Provide the (X, Y) coordinate of the cell's center where the given text is located.  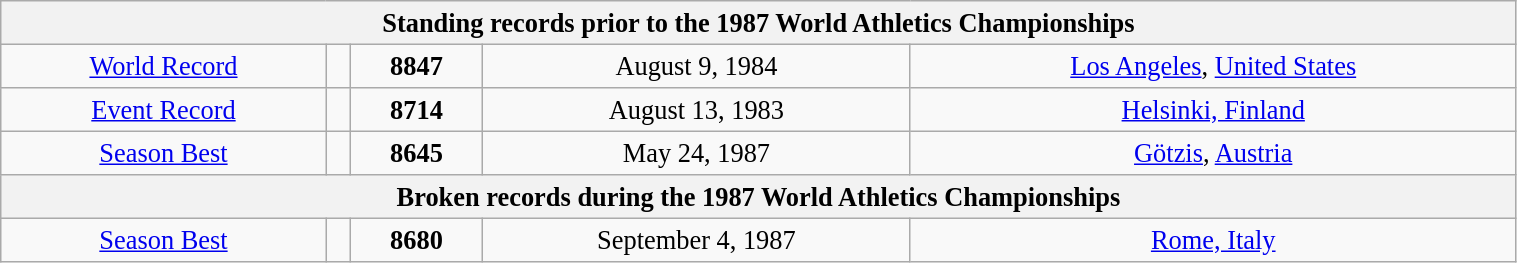
May 24, 1987 (696, 153)
8847 (417, 66)
World Record (164, 66)
Los Angeles, United States (1213, 66)
August 9, 1984 (696, 66)
8645 (417, 153)
September 4, 1987 (696, 240)
Götzis, Austria (1213, 153)
8714 (417, 109)
Broken records during the 1987 World Athletics Championships (758, 197)
Event Record (164, 109)
Helsinki, Finland (1213, 109)
8680 (417, 240)
Rome, Italy (1213, 240)
August 13, 1983 (696, 109)
Standing records prior to the 1987 World Athletics Championships (758, 22)
